Locate the cell with the specified text and output its [X, Y] center coordinate. 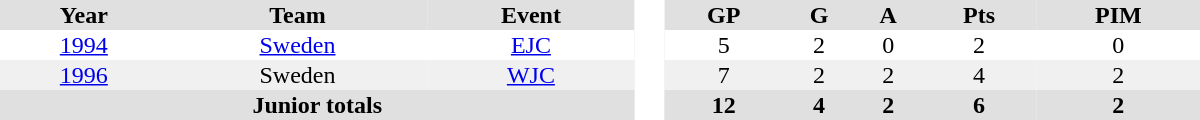
Event [530, 15]
Team [298, 15]
5 [724, 45]
Junior totals [317, 105]
G [818, 15]
EJC [530, 45]
6 [980, 105]
1994 [84, 45]
Pts [980, 15]
WJC [530, 75]
1996 [84, 75]
PIM [1118, 15]
7 [724, 75]
A [888, 15]
Year [84, 15]
GP [724, 15]
12 [724, 105]
